Scan for the cell matching the given text and deliver its [x, y] coordinate at center. 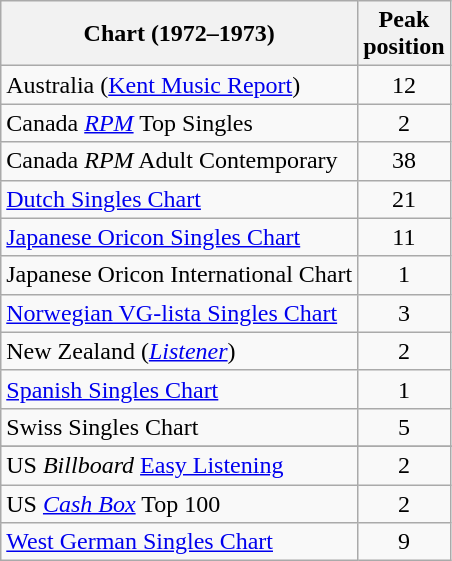
21 [404, 199]
5 [404, 427]
Canada RPM Adult Contemporary [180, 161]
9 [404, 542]
12 [404, 85]
Canada RPM Top Singles [180, 123]
3 [404, 313]
US Cash Box Top 100 [180, 503]
11 [404, 237]
Peakposition [404, 34]
Japanese Oricon International Chart [180, 275]
US Billboard Easy Listening [180, 465]
West German Singles Chart [180, 542]
Spanish Singles Chart [180, 389]
Norwegian VG-lista Singles Chart [180, 313]
Swiss Singles Chart [180, 427]
Japanese Oricon Singles Chart [180, 237]
38 [404, 161]
New Zealand (Listener) [180, 351]
Australia (Kent Music Report) [180, 85]
Dutch Singles Chart [180, 199]
Chart (1972–1973) [180, 34]
